Pinpoint the cell where the given text exists, returning its [X, Y] midpoint coordinate. 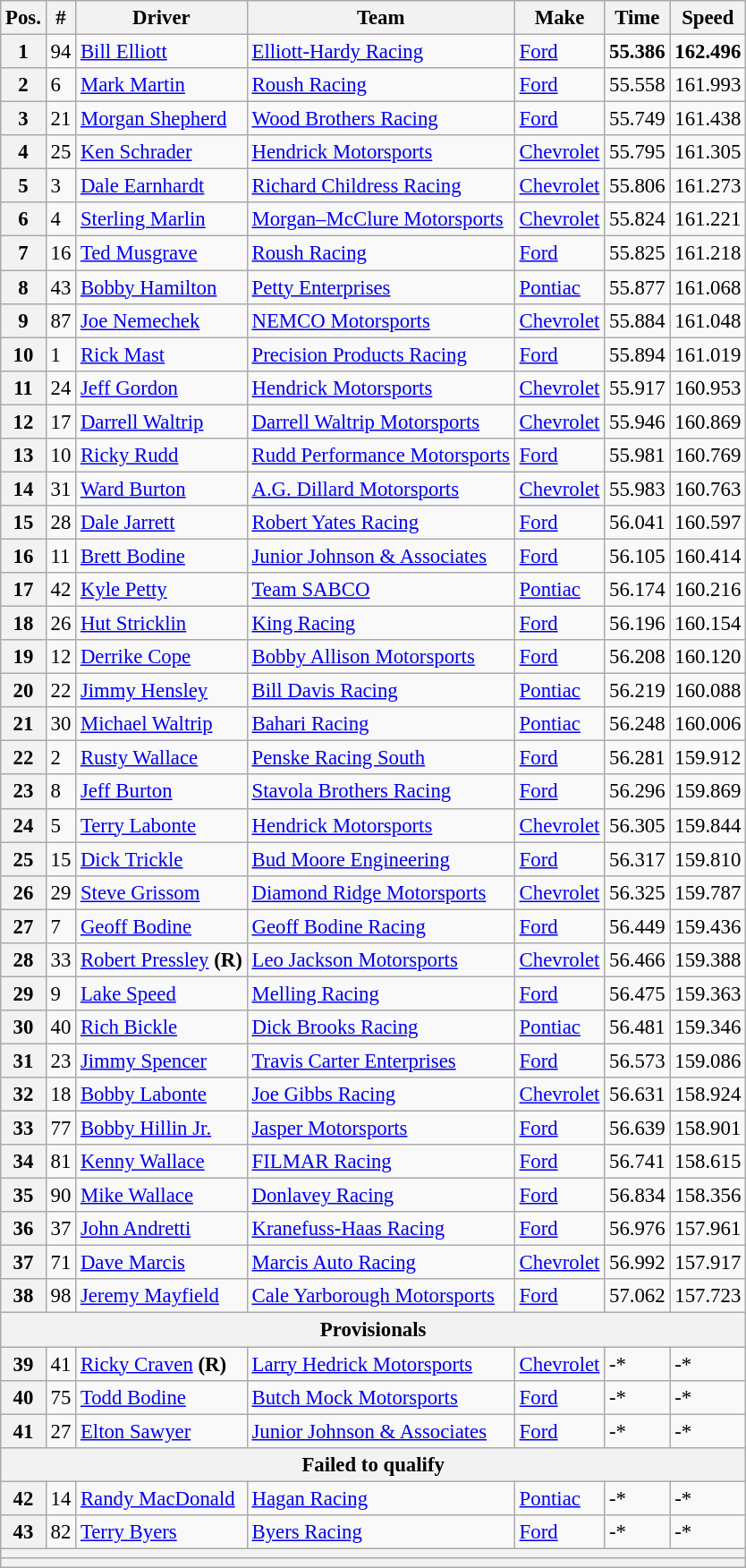
55.558 [637, 85]
160.006 [708, 724]
Jeff Gordon [162, 388]
Elliott-Hardy Racing [381, 52]
Joe Nemechek [162, 320]
160.597 [708, 523]
56.741 [637, 1162]
55.983 [637, 489]
Bud Moore Engineering [381, 859]
Pos. [23, 18]
Petty Enterprises [381, 287]
Mark Martin [162, 85]
81 [61, 1162]
Lake Speed [162, 993]
Melling Racing [381, 993]
98 [61, 1297]
57.062 [637, 1297]
Geoff Bodine [162, 926]
Mike Wallace [162, 1196]
56.219 [637, 691]
161.438 [708, 119]
Sterling Marlin [162, 219]
Make [559, 18]
Cale Yarborough Motorsports [381, 1297]
55.824 [637, 219]
159.787 [708, 892]
Bobby Hillin Jr. [162, 1129]
Dave Marcis [162, 1263]
20 [23, 691]
55.894 [637, 354]
Dick Brooks Racing [381, 1027]
Hagan Racing [381, 1498]
Diamond Ridge Motorsports [381, 892]
56.174 [637, 590]
161.993 [708, 85]
159.363 [708, 993]
56.208 [637, 657]
56.481 [637, 1027]
161.019 [708, 354]
Failed to qualify [374, 1464]
87 [61, 320]
56.976 [637, 1229]
160.953 [708, 388]
Darrell Waltrip [162, 422]
Morgan Shepherd [162, 119]
Bill Elliott [162, 52]
160.869 [708, 422]
159.810 [708, 859]
Larry Hedrick Motorsports [381, 1364]
94 [61, 52]
Morgan–McClure Motorsports [381, 219]
55.795 [637, 152]
56.296 [637, 792]
55.917 [637, 388]
Todd Bodine [162, 1397]
162.496 [708, 52]
13 [23, 456]
Wood Brothers Racing [381, 119]
Speed [708, 18]
160.120 [708, 657]
160.414 [708, 556]
56.196 [637, 624]
82 [61, 1532]
161.221 [708, 219]
56.475 [637, 993]
Brett Bodine [162, 556]
159.912 [708, 758]
158.924 [708, 1095]
FILMAR Racing [381, 1162]
32 [23, 1095]
Dale Earnhardt [162, 186]
Stavola Brothers Racing [381, 792]
Terry Labonte [162, 825]
# [61, 18]
Rudd Performance Motorsports [381, 456]
Bobby Labonte [162, 1095]
Driver [162, 18]
56.305 [637, 825]
Travis Carter Enterprises [381, 1061]
Kyle Petty [162, 590]
34 [23, 1162]
56.631 [637, 1095]
56.639 [637, 1129]
Darrell Waltrip Motorsports [381, 422]
Donlavey Racing [381, 1196]
Jeremy Mayfield [162, 1297]
157.723 [708, 1297]
NEMCO Motorsports [381, 320]
Joe Gibbs Racing [381, 1095]
Ted Musgrave [162, 253]
56.041 [637, 523]
56.834 [637, 1196]
Richard Childress Racing [381, 186]
39 [23, 1364]
161.305 [708, 152]
55.946 [637, 422]
161.068 [708, 287]
Provisionals [374, 1330]
Jeff Burton [162, 792]
55.884 [637, 320]
161.218 [708, 253]
56.317 [637, 859]
Team [381, 18]
Derrike Cope [162, 657]
Team SABCO [381, 590]
Elton Sawyer [162, 1431]
John Andretti [162, 1229]
56.281 [637, 758]
Bill Davis Racing [381, 691]
90 [61, 1196]
Ricky Rudd [162, 456]
Ken Schrader [162, 152]
55.825 [637, 253]
35 [23, 1196]
56.466 [637, 960]
55.877 [637, 287]
160.763 [708, 489]
160.088 [708, 691]
75 [61, 1397]
159.436 [708, 926]
Randy MacDonald [162, 1498]
56.248 [637, 724]
Jimmy Hensley [162, 691]
Robert Yates Racing [381, 523]
56.325 [637, 892]
Jimmy Spencer [162, 1061]
159.388 [708, 960]
Ward Burton [162, 489]
A.G. Dillard Motorsports [381, 489]
Geoff Bodine Racing [381, 926]
Robert Pressley (R) [162, 960]
160.216 [708, 590]
Time [637, 18]
Ricky Craven (R) [162, 1364]
160.154 [708, 624]
Marcis Auto Racing [381, 1263]
Kranefuss-Haas Racing [381, 1229]
Dick Trickle [162, 859]
Kenny Wallace [162, 1162]
Hut Stricklin [162, 624]
56.105 [637, 556]
Byers Racing [381, 1532]
157.961 [708, 1229]
158.356 [708, 1196]
56.573 [637, 1061]
Precision Products Racing [381, 354]
159.869 [708, 792]
Rich Bickle [162, 1027]
Bobby Allison Motorsports [381, 657]
Leo Jackson Motorsports [381, 960]
Rick Mast [162, 354]
Michael Waltrip [162, 724]
38 [23, 1297]
King Racing [381, 624]
19 [23, 657]
158.901 [708, 1129]
Penske Racing South [381, 758]
56.449 [637, 926]
Butch Mock Motorsports [381, 1397]
157.917 [708, 1263]
Terry Byers [162, 1532]
36 [23, 1229]
159.346 [708, 1027]
160.769 [708, 456]
71 [61, 1263]
161.048 [708, 320]
158.615 [708, 1162]
Steve Grissom [162, 892]
Jasper Motorsports [381, 1129]
Rusty Wallace [162, 758]
55.981 [637, 456]
161.273 [708, 186]
Bahari Racing [381, 724]
Dale Jarrett [162, 523]
Bobby Hamilton [162, 287]
159.086 [708, 1061]
55.386 [637, 52]
55.806 [637, 186]
77 [61, 1129]
55.749 [637, 119]
56.992 [637, 1263]
159.844 [708, 825]
